Scan for the cell matching the given text and deliver its [x, y] coordinate at center. 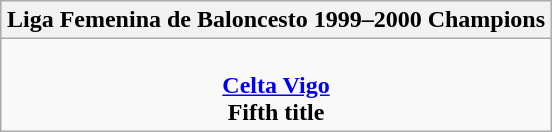
Celta Vigo Fifth title [276, 85]
Liga Femenina de Baloncesto 1999–2000 Champions [276, 20]
